For the text-containing cell, return its midpoint in [x, y] coordinate format. 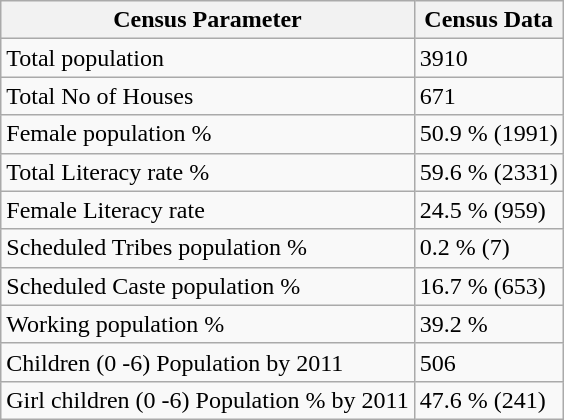
Children (0 -6) Population by 2011 [208, 362]
24.5 % (959) [488, 210]
Census Data [488, 20]
47.6 % (241) [488, 400]
16.7 % (653) [488, 286]
Census Parameter [208, 20]
0.2 % (7) [488, 248]
Total No of Houses [208, 96]
3910 [488, 58]
Female population % [208, 134]
59.6 % (2331) [488, 172]
Scheduled Caste population % [208, 286]
Total Literacy rate % [208, 172]
39.2 % [488, 324]
671 [488, 96]
Scheduled Tribes population % [208, 248]
Female Literacy rate [208, 210]
Working population % [208, 324]
506 [488, 362]
50.9 % (1991) [488, 134]
Total population [208, 58]
Girl children (0 -6) Population % by 2011 [208, 400]
